Output the (x, y) coordinate of the center of the cell containing the given text.  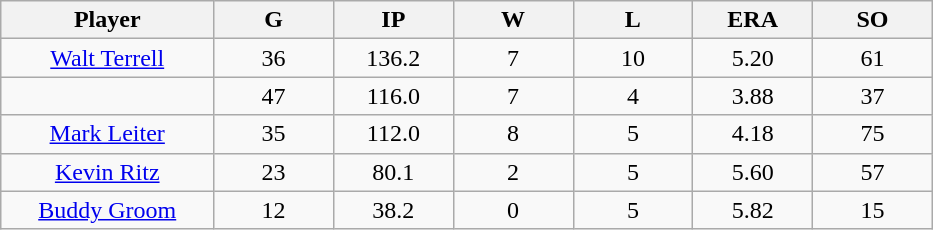
8 (513, 134)
75 (873, 134)
10 (633, 58)
0 (513, 210)
116.0 (393, 96)
37 (873, 96)
47 (274, 96)
3.88 (753, 96)
W (513, 20)
80.1 (393, 172)
5.20 (753, 58)
5.82 (753, 210)
G (274, 20)
136.2 (393, 58)
4.18 (753, 134)
12 (274, 210)
IP (393, 20)
Buddy Groom (108, 210)
2 (513, 172)
57 (873, 172)
L (633, 20)
Walt Terrell (108, 58)
36 (274, 58)
15 (873, 210)
112.0 (393, 134)
5.60 (753, 172)
23 (274, 172)
Kevin Ritz (108, 172)
ERA (753, 20)
4 (633, 96)
35 (274, 134)
SO (873, 20)
38.2 (393, 210)
61 (873, 58)
Mark Leiter (108, 134)
Player (108, 20)
